Scan for the cell matching the given text and deliver its (X, Y) coordinate at center. 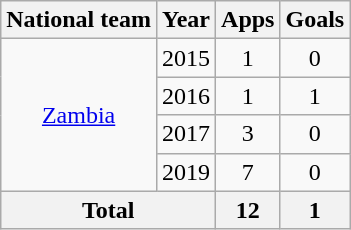
Apps (248, 20)
2019 (186, 172)
Total (108, 210)
Goals (315, 20)
7 (248, 172)
3 (248, 134)
2016 (186, 96)
National team (79, 20)
12 (248, 210)
2017 (186, 134)
Zambia (79, 115)
Year (186, 20)
2015 (186, 58)
